From the cell containing the given text, extract its center point as (X, Y) coordinate. 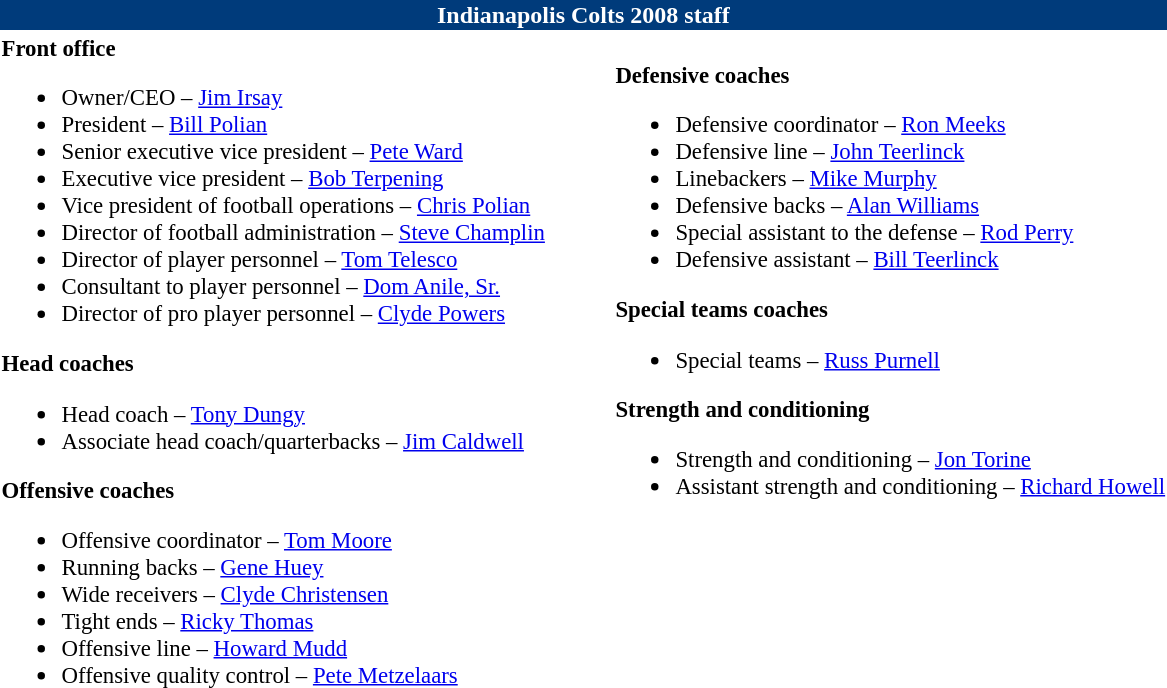
Indianapolis Colts 2008 staff (584, 15)
